Output the (x, y) coordinate of the center of the cell containing the given text.  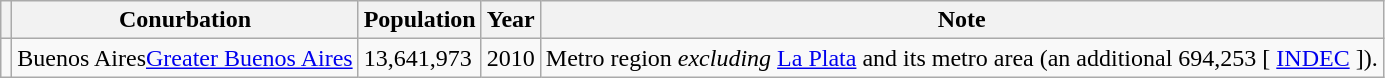
Note (962, 20)
Population (420, 20)
Metro region excluding La Plata and its metro area (an additional 694,253 [ INDEC ]). (962, 58)
2010 (510, 58)
13,641,973 (420, 58)
Year (510, 20)
Buenos AiresGreater Buenos Aires (185, 58)
Conurbation (185, 20)
